Find where the given text appears and provide that cell's center as [x, y] coordinate. 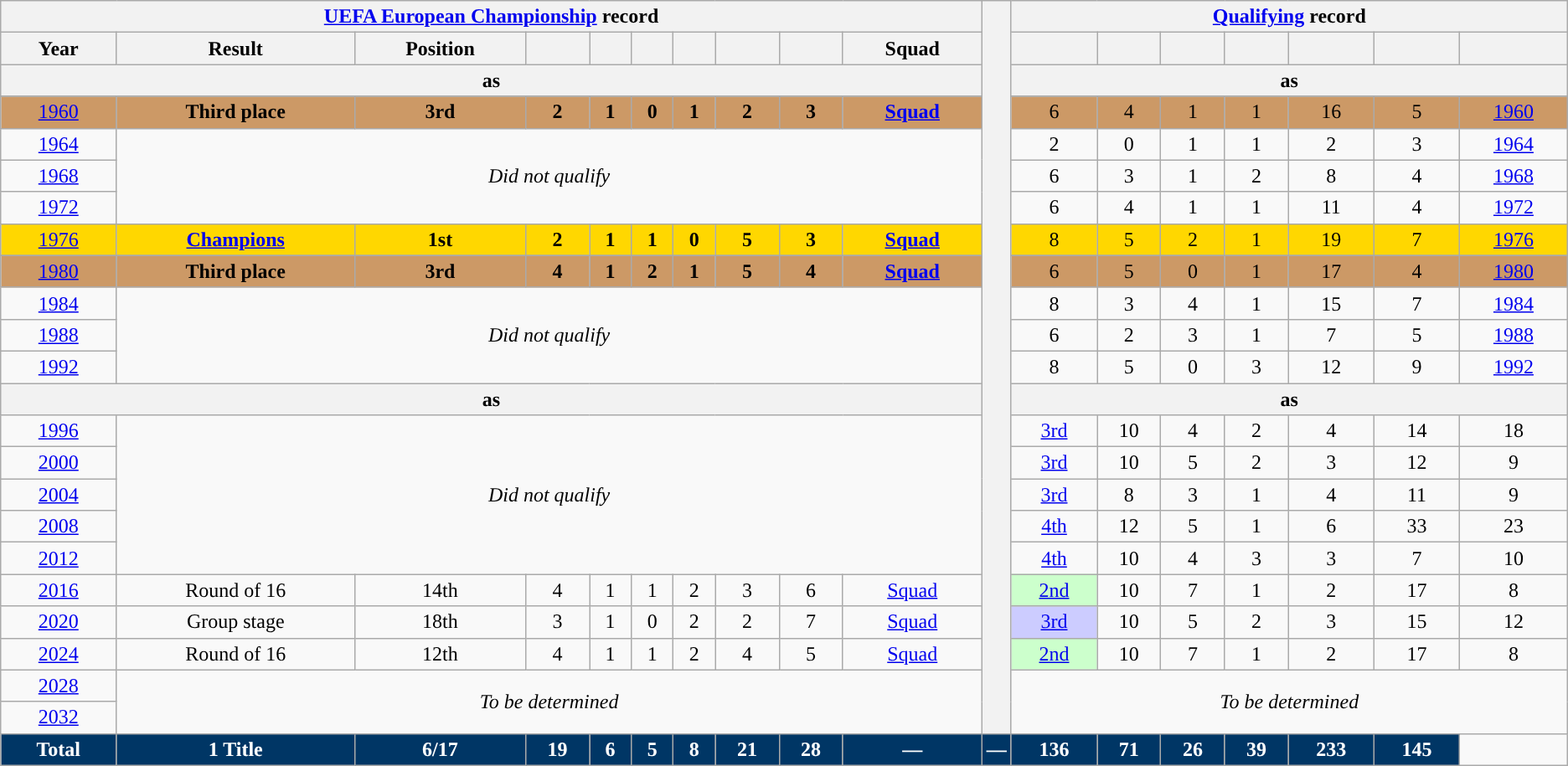
26 [1193, 749]
2028 [59, 686]
39 [1256, 749]
2008 [59, 527]
Champions [236, 239]
23 [1514, 527]
145 [1416, 749]
Year [59, 49]
14 [1416, 431]
2016 [59, 590]
1 Title [236, 749]
1996 [59, 431]
136 [1054, 749]
14th [441, 590]
28 [811, 749]
21 [747, 749]
2012 [59, 558]
2004 [59, 495]
1st [441, 239]
Result [236, 49]
6/17 [441, 749]
Total [59, 749]
16 [1331, 112]
233 [1331, 749]
Position [441, 49]
33 [1416, 527]
71 [1129, 749]
UEFA European Championship record [492, 17]
2024 [59, 654]
18 [1514, 431]
2032 [59, 717]
2000 [59, 463]
18th [441, 622]
Group stage [236, 622]
Qualifying record [1289, 17]
12th [441, 654]
2020 [59, 622]
